Locate the cell with the specified text and output its [X, Y] center coordinate. 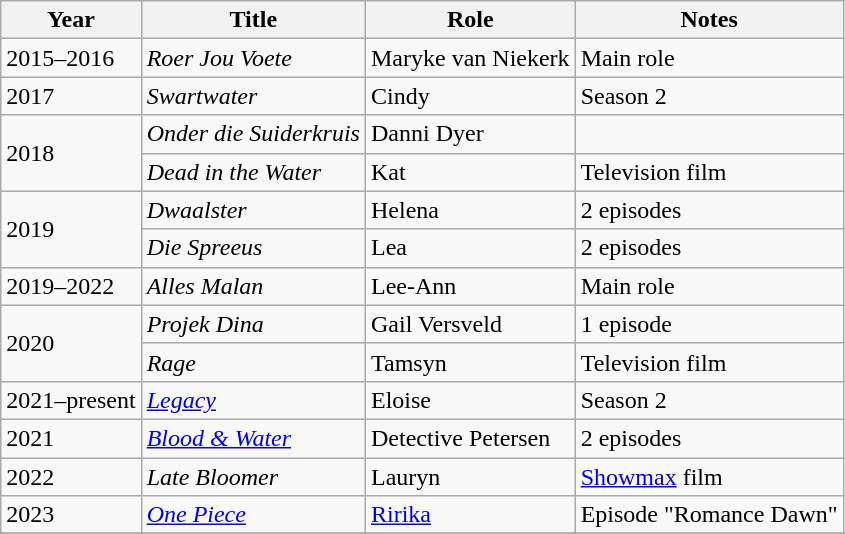
Dwaalster [253, 210]
One Piece [253, 515]
Role [470, 20]
Swartwater [253, 96]
Alles Malan [253, 286]
Year [71, 20]
Roer Jou Voete [253, 58]
Projek Dina [253, 324]
Rage [253, 362]
Kat [470, 172]
Danni Dyer [470, 134]
2020 [71, 343]
Ririka [470, 515]
2019 [71, 229]
2023 [71, 515]
Episode "Romance Dawn" [709, 515]
Cindy [470, 96]
Lee-Ann [470, 286]
2015–2016 [71, 58]
Lea [470, 248]
2019–2022 [71, 286]
Title [253, 20]
Dead in the Water [253, 172]
Onder die Suiderkruis [253, 134]
1 episode [709, 324]
Showmax film [709, 477]
Notes [709, 20]
Tamsyn [470, 362]
Helena [470, 210]
Blood & Water [253, 438]
Legacy [253, 400]
Detective Petersen [470, 438]
2021–present [71, 400]
Gail Versveld [470, 324]
2022 [71, 477]
Maryke van Niekerk [470, 58]
Lauryn [470, 477]
Die Spreeus [253, 248]
2021 [71, 438]
2018 [71, 153]
2017 [71, 96]
Eloise [470, 400]
Late Bloomer [253, 477]
